Extract the (X, Y) coordinate from the center of the cell holding the provided text.  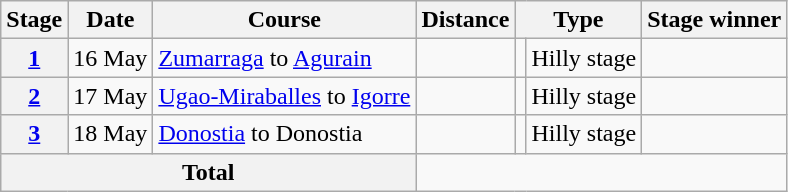
Ugao-Miraballes to Igorre (284, 96)
Stage winner (714, 20)
2 (34, 96)
Donostia to Donostia (284, 134)
Distance (466, 20)
Date (110, 20)
1 (34, 58)
17 May (110, 96)
16 May (110, 58)
Total (208, 172)
3 (34, 134)
Type (578, 20)
Course (284, 20)
Stage (34, 20)
Zumarraga to Agurain (284, 58)
18 May (110, 134)
